Identify which cell holds the provided text, then report its [X, Y] central coordinate. 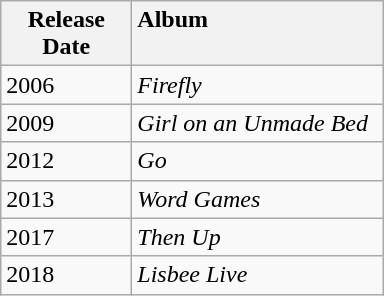
Firefly [258, 85]
2017 [66, 237]
Girl on an Unmade Bed [258, 123]
Album [258, 34]
Go [258, 161]
2006 [66, 85]
Then Up [258, 237]
Release Date [66, 34]
2013 [66, 199]
2018 [66, 275]
Lisbee Live [258, 275]
2009 [66, 123]
2012 [66, 161]
Word Games [258, 199]
